Determine the [X, Y] coordinate at the center of the cell enclosing the given text.  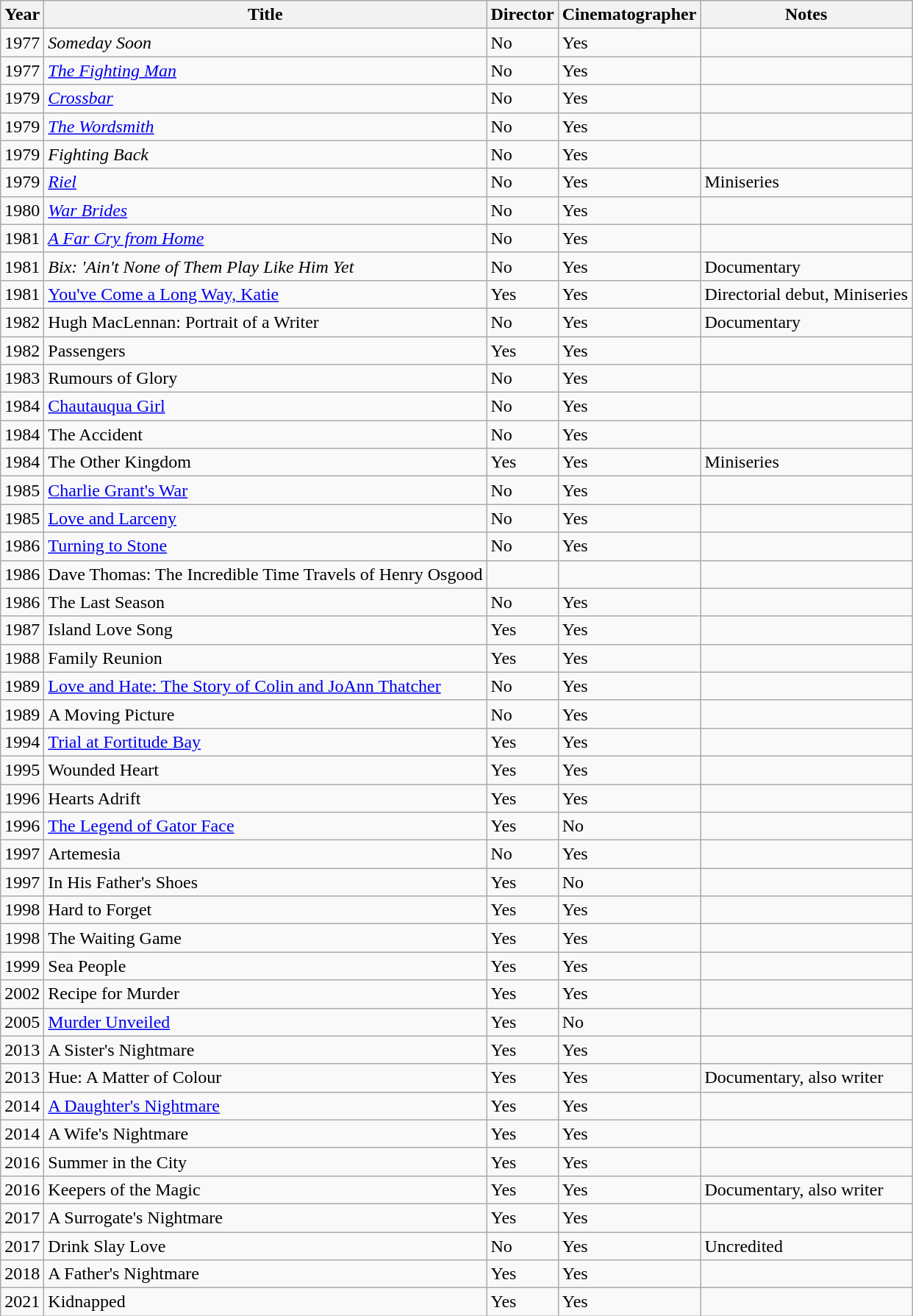
Title [265, 15]
Trial at Fortitude Bay [265, 742]
Murder Unveiled [265, 1022]
Recipe for Murder [265, 994]
The Accident [265, 435]
A Far Cry from Home [265, 238]
Wounded Heart [265, 770]
2018 [22, 1274]
A Daughter's Nightmare [265, 1106]
Uncredited [806, 1246]
1983 [22, 379]
The Legend of Gator Face [265, 826]
Year [22, 15]
Passengers [265, 351]
Dave Thomas: The Incredible Time Travels of Henry Osgood [265, 574]
Notes [806, 15]
Love and Larceny [265, 518]
2021 [22, 1302]
A Wife's Nightmare [265, 1134]
1987 [22, 630]
1995 [22, 770]
Cinematographer [629, 15]
The Other Kingdom [265, 462]
Sea People [265, 966]
You've Come a Long Way, Katie [265, 294]
Directorial debut, Miniseries [806, 294]
Kidnapped [265, 1302]
The Last Season [265, 602]
2005 [22, 1022]
Turning to Stone [265, 546]
Fighting Back [265, 154]
1988 [22, 658]
A Surrogate's Nightmare [265, 1217]
2002 [22, 994]
Summer in the City [265, 1162]
In His Father's Shoes [265, 882]
The Wordsmith [265, 126]
War Brides [265, 210]
The Fighting Man [265, 71]
Family Reunion [265, 658]
1994 [22, 742]
Someday Soon [265, 43]
Hard to Forget [265, 910]
A Father's Nightmare [265, 1274]
Charlie Grant's War [265, 490]
Crossbar [265, 99]
Island Love Song [265, 630]
1980 [22, 210]
Director [522, 15]
Love and Hate: The Story of Colin and JoAnn Thatcher [265, 686]
Hugh MacLennan: Portrait of a Writer [265, 322]
The Waiting Game [265, 938]
Keepers of the Magic [265, 1190]
1999 [22, 966]
Hearts Adrift [265, 798]
A Sister's Nightmare [265, 1050]
Riel [265, 182]
Hue: A Matter of Colour [265, 1078]
Drink Slay Love [265, 1246]
Chautauqua Girl [265, 407]
Rumours of Glory [265, 379]
Artemesia [265, 854]
A Moving Picture [265, 714]
Bix: 'Ain't None of Them Play Like Him Yet [265, 266]
